Provide the [X, Y] coordinate of the cell's center where the given text is located.  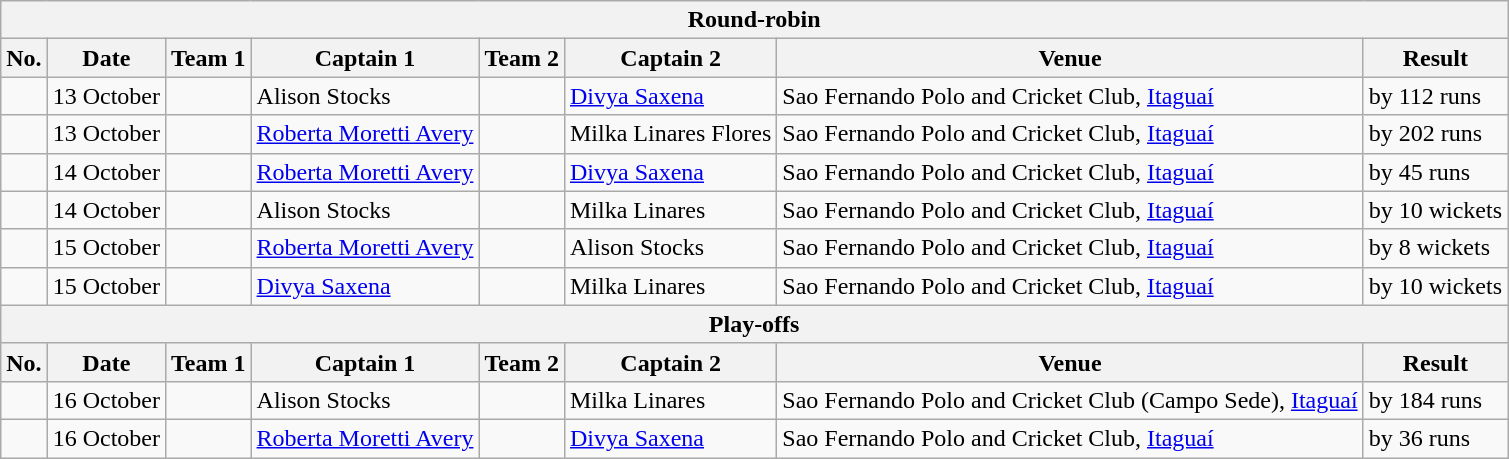
by 8 wickets [1435, 248]
Play-offs [754, 324]
Sao Fernando Polo and Cricket Club (Campo Sede), Itaguaí [1070, 400]
Round-robin [754, 20]
by 112 runs [1435, 96]
by 202 runs [1435, 134]
Milka Linares Flores [670, 134]
by 184 runs [1435, 400]
by 45 runs [1435, 172]
by 36 runs [1435, 438]
